Identify which cell holds the provided text, then report its (X, Y) central coordinate. 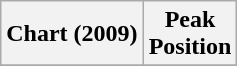
PeakPosition (190, 34)
Chart (2009) (72, 34)
